Extract the [X, Y] coordinate from the center of the cell holding the provided text.  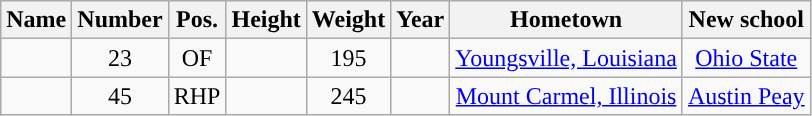
Hometown [566, 20]
RHP [197, 96]
Pos. [197, 20]
Ohio State [746, 58]
45 [120, 96]
Weight [348, 20]
245 [348, 96]
Number [120, 20]
Height [266, 20]
New school [746, 20]
23 [120, 58]
Year [420, 20]
195 [348, 58]
Austin Peay [746, 96]
Youngsville, Louisiana [566, 58]
OF [197, 58]
Name [36, 20]
Mount Carmel, Illinois [566, 96]
